Find where the given text appears and provide that cell's center as [X, Y] coordinate. 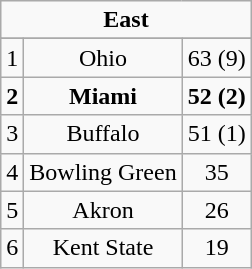
1 [12, 58]
52 (2) [216, 96]
3 [12, 134]
6 [12, 248]
Bowling Green [103, 172]
Miami [103, 96]
26 [216, 210]
Akron [103, 210]
East [126, 20]
Ohio [103, 58]
5 [12, 210]
35 [216, 172]
4 [12, 172]
2 [12, 96]
Buffalo [103, 134]
19 [216, 248]
Kent State [103, 248]
51 (1) [216, 134]
63 (9) [216, 58]
